Search for the cell housing the specified text and yield its (x, y) center coordinate. 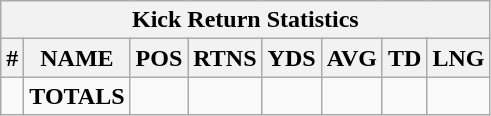
RTNS (225, 58)
LNG (458, 58)
POS (159, 58)
# (12, 58)
YDS (292, 58)
NAME (77, 58)
TOTALS (77, 96)
Kick Return Statistics (246, 20)
AVG (352, 58)
TD (404, 58)
